Capture the cell that displays the provided text and extract its [X, Y] central coordinate. 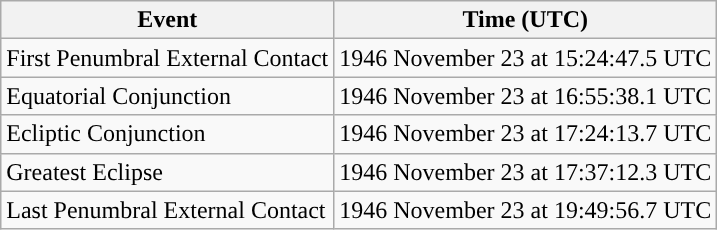
1946 November 23 at 19:49:56.7 UTC [526, 210]
1946 November 23 at 17:37:12.3 UTC [526, 172]
1946 November 23 at 17:24:13.7 UTC [526, 134]
Ecliptic Conjunction [168, 134]
Equatorial Conjunction [168, 96]
Event [168, 20]
First Penumbral External Contact [168, 58]
1946 November 23 at 15:24:47.5 UTC [526, 58]
1946 November 23 at 16:55:38.1 UTC [526, 96]
Last Penumbral External Contact [168, 210]
Time (UTC) [526, 20]
Greatest Eclipse [168, 172]
